Extract the [X, Y] coordinate from the center of the cell holding the provided text.  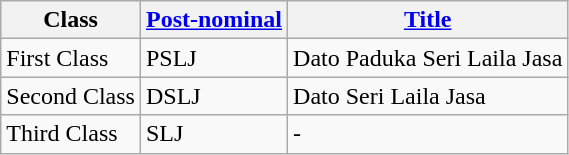
Post-nominal [214, 20]
Second Class [71, 96]
- [428, 134]
DSLJ [214, 96]
Third Class [71, 134]
Class [71, 20]
Dato Paduka Seri Laila Jasa [428, 58]
PSLJ [214, 58]
Dato Seri Laila Jasa [428, 96]
Title [428, 20]
SLJ [214, 134]
First Class [71, 58]
